Provide the (x, y) coordinate of the cell's center where the given text is located.  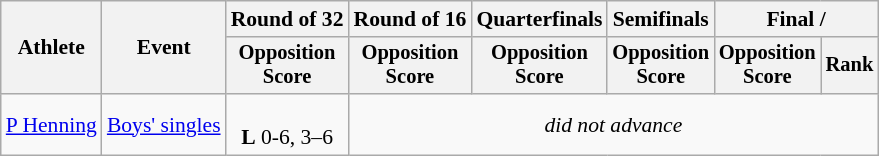
Quarterfinals (539, 19)
Round of 32 (288, 19)
Rank (850, 66)
Final / (796, 19)
Semifinals (660, 19)
Round of 16 (410, 19)
Event (164, 48)
Athlete (52, 48)
L 0-6, 3–6 (288, 124)
P Henning (52, 124)
Boys' singles (164, 124)
did not advance (613, 124)
